From the cell containing the given text, extract its center point as (x, y) coordinate. 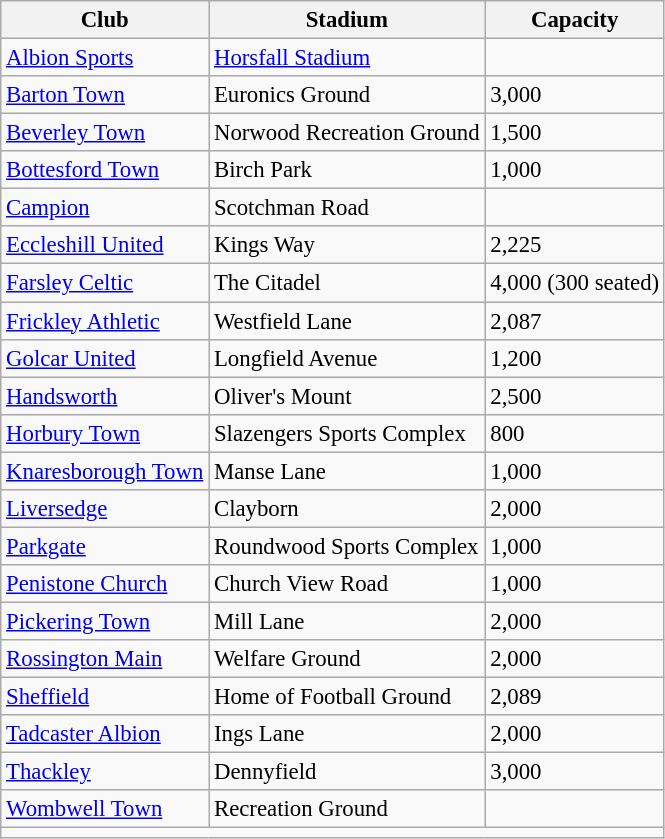
Tadcaster Albion (105, 734)
800 (575, 433)
Pickering Town (105, 621)
Slazengers Sports Complex (347, 433)
Barton Town (105, 95)
Club (105, 20)
1,500 (575, 133)
Church View Road (347, 584)
Norwood Recreation Ground (347, 133)
Horbury Town (105, 433)
Dennyfield (347, 772)
1,200 (575, 358)
Thackley (105, 772)
Welfare Ground (347, 659)
Albion Sports (105, 58)
Bottesford Town (105, 170)
4,000 (300 seated) (575, 283)
Manse Lane (347, 471)
Handsworth (105, 396)
Beverley Town (105, 133)
Home of Football Ground (347, 697)
Mill Lane (347, 621)
2,500 (575, 396)
2,225 (575, 245)
Rossington Main (105, 659)
Clayborn (347, 509)
Capacity (575, 20)
Sheffield (105, 697)
Kings Way (347, 245)
Farsley Celtic (105, 283)
Parkgate (105, 546)
Recreation Ground (347, 809)
Birch Park (347, 170)
Penistone Church (105, 584)
Horsfall Stadium (347, 58)
Scotchman Road (347, 208)
Ings Lane (347, 734)
Longfield Avenue (347, 358)
Eccleshill United (105, 245)
Westfield Lane (347, 321)
Liversedge (105, 509)
Stadium (347, 20)
2,089 (575, 697)
Frickley Athletic (105, 321)
Wombwell Town (105, 809)
Campion (105, 208)
Golcar United (105, 358)
Knaresborough Town (105, 471)
2,087 (575, 321)
Euronics Ground (347, 95)
Oliver's Mount (347, 396)
Roundwood Sports Complex (347, 546)
The Citadel (347, 283)
